Capture the cell that displays the provided text and extract its [x, y] central coordinate. 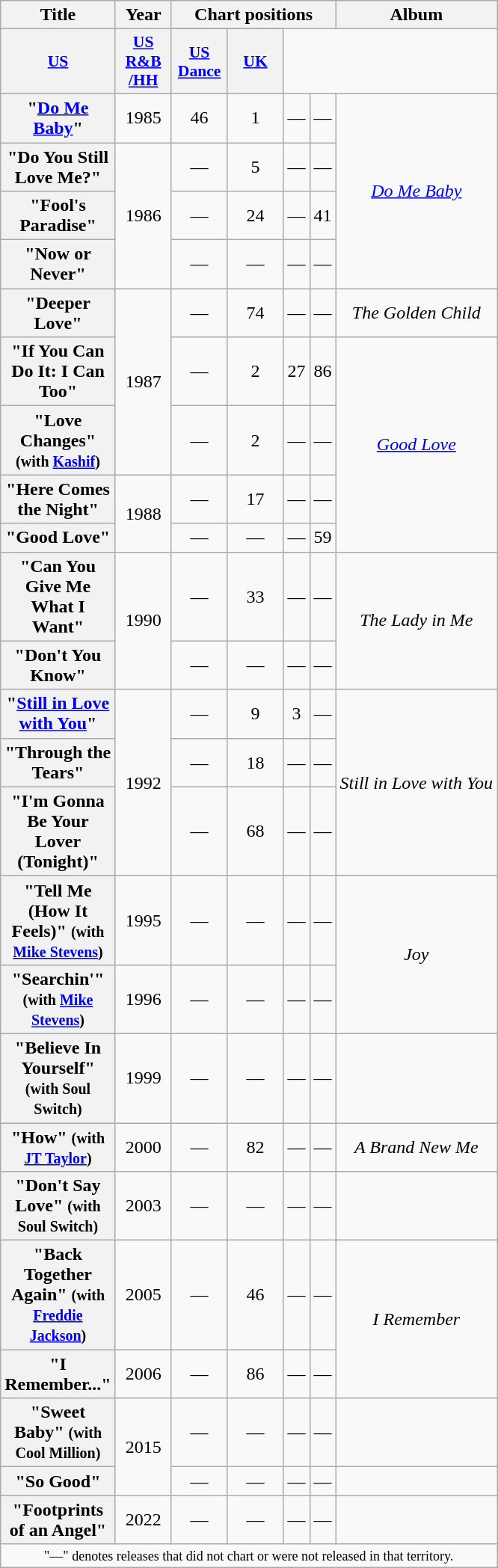
2015 [144, 1447]
27 [296, 372]
2006 [144, 1374]
A Brand New Me [416, 1147]
"Do You Still Love Me?" [58, 166]
UK [256, 61]
Joy [416, 954]
"Believe In Yourself" (with Soul Switch) [58, 1078]
"Tell Me (How It Feels)" (with Mike Stevens) [58, 920]
"Don't You Know" [58, 665]
17 [256, 499]
2022 [144, 1519]
"Deeper Love" [58, 313]
"I'm Gonna Be Your Lover (Tonight)" [58, 831]
59 [323, 538]
1996 [144, 999]
18 [256, 763]
Good Love [416, 444]
1 [256, 118]
82 [256, 1147]
1985 [144, 118]
2000 [144, 1147]
"If You Can Do It: I Can Too" [58, 372]
"Do Me Baby" [58, 118]
1986 [144, 215]
"Searchin'" (with Mike Stevens) [58, 999]
41 [323, 215]
"—" denotes releases that did not chart or were not released in that territory. [249, 1555]
USR&B/HH [144, 61]
"Here Comes the Night" [58, 499]
Album [416, 15]
1988 [144, 513]
I Remember [416, 1319]
Chart positions [253, 15]
"Still in Love with You" [58, 713]
The Lady in Me [416, 621]
"How" (with JT Taylor) [58, 1147]
Year [144, 15]
USDance [199, 61]
1987 [144, 381]
1990 [144, 621]
The Golden Child [416, 313]
33 [256, 597]
1995 [144, 920]
US [58, 61]
"I Remember..." [58, 1374]
9 [256, 713]
68 [256, 831]
"Back Together Again" (with Freddie Jackson) [58, 1295]
3 [296, 713]
"Through the Tears" [58, 763]
Still in Love with You [416, 782]
"Don't Say Love" (with Soul Switch) [58, 1206]
2003 [144, 1206]
"Sweet Baby" (with Cool Million) [58, 1433]
Title [58, 15]
"Now or Never" [58, 265]
5 [256, 166]
"So Good" [58, 1481]
"Good Love" [58, 538]
Do Me Baby [416, 191]
2005 [144, 1295]
"Footprints of an Angel" [58, 1519]
"Love Changes" (with Kashif) [58, 440]
1992 [144, 782]
24 [256, 215]
"Can You Give Me What I Want" [58, 597]
1999 [144, 1078]
"Fool's Paradise" [58, 215]
74 [256, 313]
